Return [X, Y] of the center of cell containing provided text 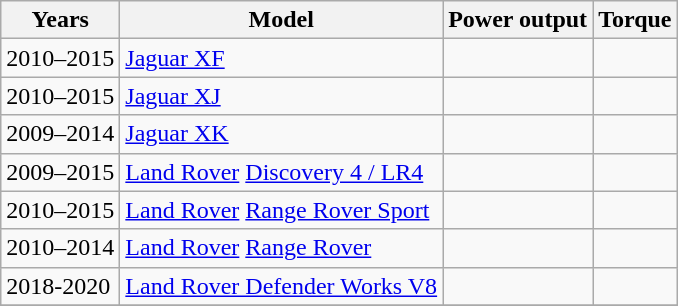
Land Rover Discovery 4 / LR4 [282, 172]
Land Rover Range Rover Sport [282, 210]
Jaguar XF [282, 58]
Power output [518, 20]
Years [60, 20]
Torque [635, 20]
Land Rover Defender Works V8 [282, 286]
2009–2014 [60, 134]
Land Rover Range Rover [282, 248]
Model [282, 20]
2009–2015 [60, 172]
2010–2014 [60, 248]
Jaguar XJ [282, 96]
2018-2020 [60, 286]
Jaguar XK [282, 134]
